From the cell containing the given text, extract its center point as (x, y) coordinate. 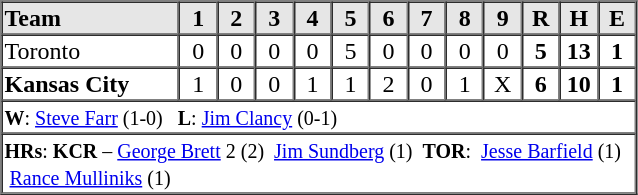
Team (91, 18)
9 (503, 18)
X (503, 84)
Kansas City (91, 84)
7 (427, 18)
HRs: KCR – George Brett 2 (2) Jim Sundberg (1) TOR: Jesse Barfield (1) Rance Mulliniks (1) (319, 164)
W: Steve Farr (1-0) L: Jim Clancy (0-1) (319, 116)
4 (312, 18)
E (617, 18)
3 (274, 18)
8 (465, 18)
Toronto (91, 50)
10 (579, 84)
H (579, 18)
R (541, 18)
13 (579, 50)
